Capture the cell that displays the provided text and extract its (x, y) central coordinate. 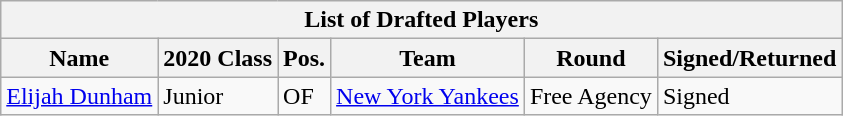
Junior (218, 96)
Elijah Dunham (80, 96)
2020 Class (218, 58)
Signed/Returned (749, 58)
Pos. (304, 58)
Signed (749, 96)
Free Agency (590, 96)
Round (590, 58)
List of Drafted Players (422, 20)
New York Yankees (428, 96)
OF (304, 96)
Name (80, 58)
Team (428, 58)
